Search for the cell housing the specified text and yield its (X, Y) center coordinate. 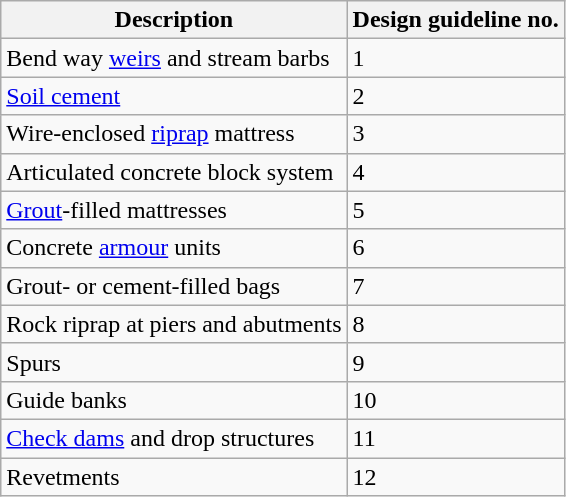
5 (456, 210)
Guide banks (174, 400)
9 (456, 362)
Grout-filled mattresses (174, 210)
6 (456, 248)
Grout- or cement-filled bags (174, 286)
Revetments (174, 477)
3 (456, 134)
Articulated concrete block system (174, 172)
Rock riprap at piers and abutments (174, 324)
1 (456, 58)
10 (456, 400)
Concrete armour units (174, 248)
4 (456, 172)
7 (456, 286)
Bend way weirs and stream barbs (174, 58)
11 (456, 438)
Spurs (174, 362)
Soil cement (174, 96)
8 (456, 324)
Design guideline no. (456, 20)
Description (174, 20)
Check dams and drop structures (174, 438)
2 (456, 96)
Wire-enclosed riprap mattress (174, 134)
12 (456, 477)
